Pinpoint the cell where the given text exists, returning its (X, Y) midpoint coordinate. 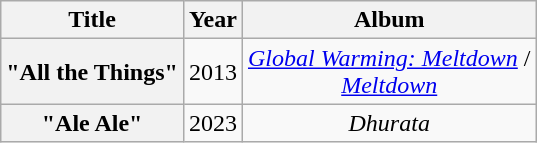
Album (389, 20)
Year (212, 20)
"All the Things" (92, 72)
2023 (212, 123)
"Ale Ale" (92, 123)
2013 (212, 72)
Title (92, 20)
Dhurata (389, 123)
Global Warming: Meltdown /Meltdown (389, 72)
